Pinpoint the cell where the given text exists, returning its (X, Y) midpoint coordinate. 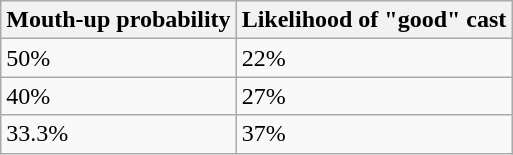
27% (374, 96)
40% (118, 96)
33.3% (118, 134)
50% (118, 58)
Likelihood of "good" cast (374, 20)
22% (374, 58)
37% (374, 134)
Mouth-up probability (118, 20)
